For the text-containing cell, return its midpoint in [X, Y] coordinate format. 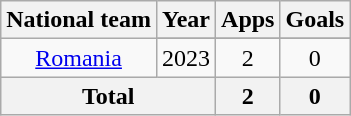
Apps [248, 20]
Romania [79, 58]
2023 [186, 58]
National team [79, 20]
Year [186, 20]
Goals [315, 20]
Total [108, 96]
